From the cell containing the given text, extract its center point as (X, Y) coordinate. 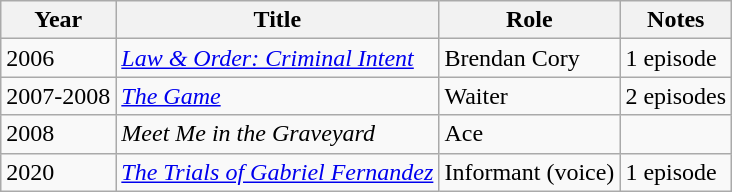
The Game (278, 96)
The Trials of Gabriel Fernandez (278, 172)
2006 (58, 58)
Year (58, 20)
2008 (58, 134)
2020 (58, 172)
Brendan Cory (530, 58)
Title (278, 20)
2007-2008 (58, 96)
2 episodes (676, 96)
Waiter (530, 96)
Law & Order: Criminal Intent (278, 58)
Role (530, 20)
Notes (676, 20)
Ace (530, 134)
Meet Me in the Graveyard (278, 134)
Informant (voice) (530, 172)
